Search for the cell housing the specified text and yield its (X, Y) center coordinate. 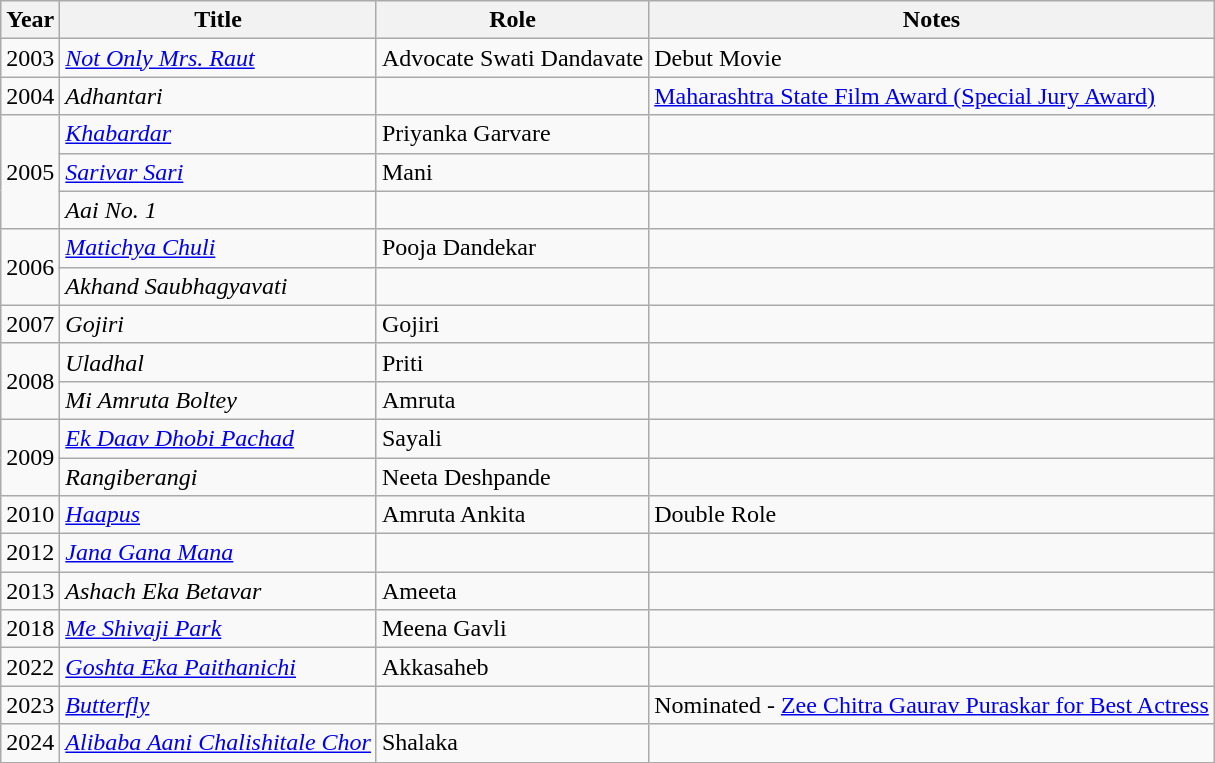
Notes (932, 20)
Matichya Chuli (218, 248)
Role (512, 20)
Akkasaheb (512, 667)
Rangiberangi (218, 477)
Adhantari (218, 96)
Not Only Mrs. Raut (218, 58)
Maharashtra State Film Award (Special Jury Award) (932, 96)
Jana Gana Mana (218, 553)
Sayali (512, 438)
Nominated - Zee Chitra Gaurav Puraskar for Best Actress (932, 705)
2024 (30, 743)
Goshta Eka Paithanichi (218, 667)
Ashach Eka Betavar (218, 591)
Debut Movie (932, 58)
Meena Gavli (512, 629)
2009 (30, 457)
2003 (30, 58)
2008 (30, 381)
Akhand Saubhagyavati (218, 286)
Amruta Ankita (512, 515)
2005 (30, 172)
Title (218, 20)
2006 (30, 267)
Uladhal (218, 362)
Double Role (932, 515)
2007 (30, 324)
Shalaka (512, 743)
Khabardar (218, 134)
Priyanka Garvare (512, 134)
Advocate Swati Dandavate (512, 58)
Ameeta (512, 591)
2018 (30, 629)
Amruta (512, 400)
Sarivar Sari (218, 172)
2010 (30, 515)
2013 (30, 591)
Mani (512, 172)
2012 (30, 553)
Butterfly (218, 705)
Me Shivaji Park (218, 629)
2004 (30, 96)
Ek Daav Dhobi Pachad (218, 438)
Mi Amruta Boltey (218, 400)
Haapus (218, 515)
Aai No. 1 (218, 210)
Neeta Deshpande (512, 477)
Pooja Dandekar (512, 248)
2023 (30, 705)
Alibaba Aani Chalishitale Chor (218, 743)
Priti (512, 362)
2022 (30, 667)
Year (30, 20)
